Provide the [x, y] coordinate of the cell's center where the given text is located.  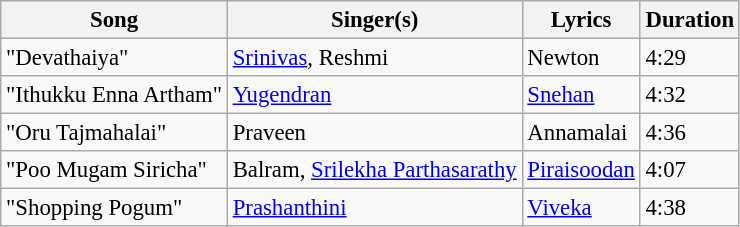
Praveen [374, 133]
"Ithukku Enna Artham" [114, 95]
Singer(s) [374, 20]
Balram, Srilekha Parthasarathy [374, 170]
Viveka [581, 208]
Duration [690, 20]
Song [114, 20]
"Poo Mugam Siricha" [114, 170]
Prashanthini [374, 208]
"Shopping Pogum" [114, 208]
4:32 [690, 95]
Lyrics [581, 20]
Piraisoodan [581, 170]
"Devathaiya" [114, 58]
Srinivas, Reshmi [374, 58]
4:36 [690, 133]
4:29 [690, 58]
Newton [581, 58]
Yugendran [374, 95]
Snehan [581, 95]
4:38 [690, 208]
4:07 [690, 170]
Annamalai [581, 133]
"Oru Tajmahalai" [114, 133]
